Determine the [x, y] coordinate at the center of the cell enclosing the given text.  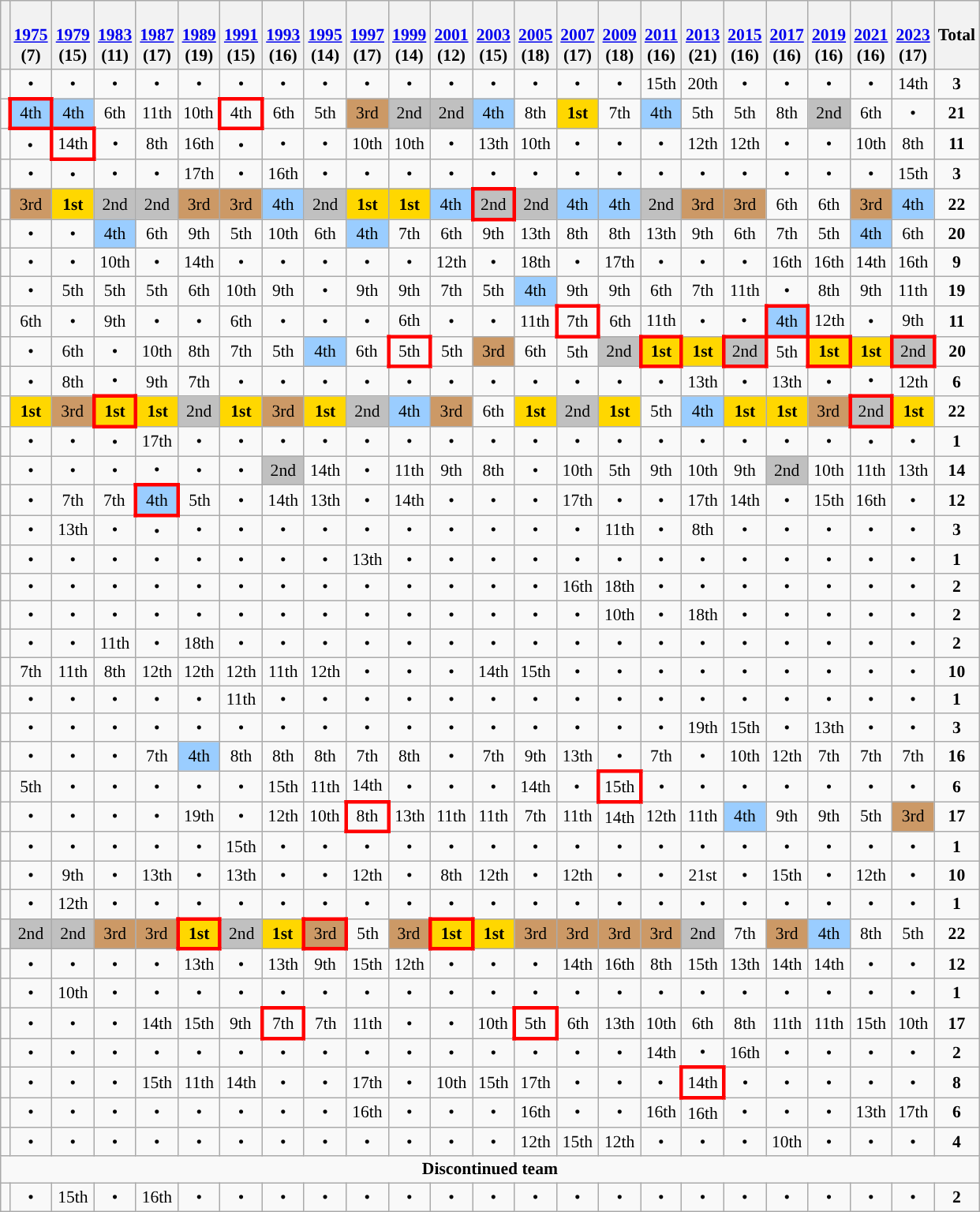
1993(16) [282, 35]
1975(7) [30, 35]
2013(21) [702, 35]
8 [956, 1083]
1979(15) [73, 35]
1989(19) [199, 35]
1997(17) [368, 35]
16 [956, 756]
2023(17) [912, 35]
1995(14) [325, 35]
2011(16) [661, 35]
2007(17) [578, 35]
21 [956, 114]
19 [956, 292]
2021(16) [871, 35]
2003(15) [494, 35]
2015(16) [745, 35]
2001(12) [451, 35]
2017(16) [787, 35]
1991(15) [241, 35]
2009(18) [620, 35]
2005(18) [535, 35]
Total [956, 35]
1983(11) [115, 35]
Discontinued team [490, 1169]
1987(17) [156, 35]
20th [702, 84]
21st [702, 876]
2019(16) [829, 35]
14 [956, 470]
1999(14) [409, 35]
4 [956, 1142]
9 [956, 263]
